Locate the cell with the specified text and output its (X, Y) center coordinate. 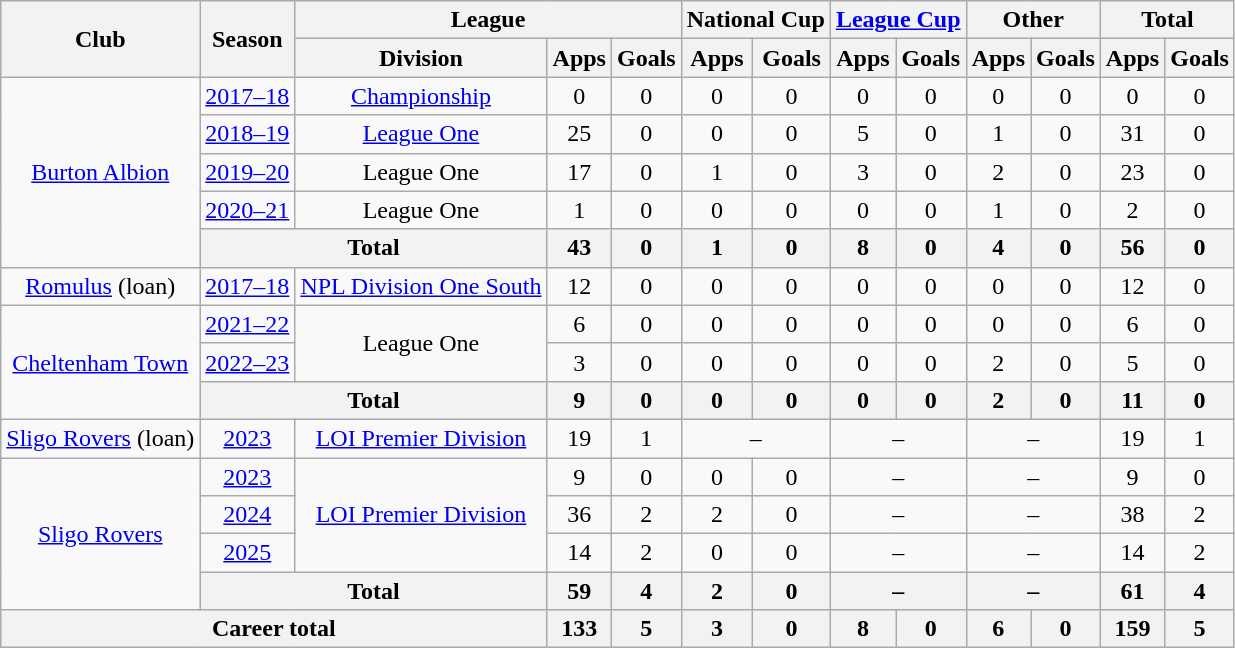
Sligo Rovers (100, 534)
Championship (421, 96)
League Cup (898, 20)
36 (579, 515)
2020–21 (248, 210)
2022–23 (248, 362)
31 (1132, 134)
59 (579, 591)
League (488, 20)
25 (579, 134)
56 (1132, 248)
National Cup (756, 20)
Cheltenham Town (100, 362)
23 (1132, 172)
61 (1132, 591)
Division (421, 58)
Season (248, 39)
Romulus (loan) (100, 286)
2025 (248, 553)
Club (100, 39)
2021–22 (248, 324)
Burton Albion (100, 172)
11 (1132, 400)
Sligo Rovers (loan) (100, 438)
NPL Division One South (421, 286)
43 (579, 248)
Career total (274, 629)
17 (579, 172)
2024 (248, 515)
Other (1033, 20)
38 (1132, 515)
2018–19 (248, 134)
159 (1132, 629)
2019–20 (248, 172)
133 (579, 629)
